Find where the given text appears and provide that cell's center as [X, Y] coordinate. 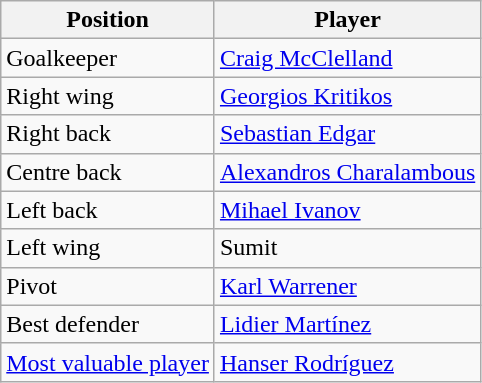
Craig McClelland [347, 58]
Goalkeeper [108, 58]
Best defender [108, 324]
Player [347, 20]
Lidier Martínez [347, 324]
Left wing [108, 248]
Most valuable player [108, 362]
Sumit [347, 248]
Right back [108, 134]
Sebastian Edgar [347, 134]
Right wing [108, 96]
Pivot [108, 286]
Left back [108, 210]
Mihael Ivanov [347, 210]
Alexandros Charalambous [347, 172]
Hanser Rodríguez [347, 362]
Georgios Kritikos [347, 96]
Position [108, 20]
Centre back [108, 172]
Karl Warrener [347, 286]
